Provide the (X, Y) coordinate of the cell's center where the given text is located.  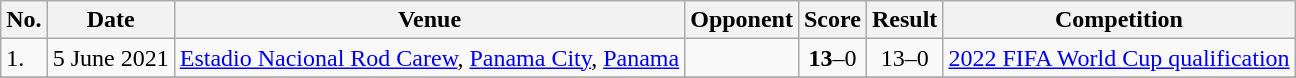
1. (24, 58)
Venue (430, 20)
Score (832, 20)
Opponent (742, 20)
Estadio Nacional Rod Carew, Panama City, Panama (430, 58)
Date (110, 20)
Result (904, 20)
5 June 2021 (110, 58)
Competition (1119, 20)
2022 FIFA World Cup qualification (1119, 58)
No. (24, 20)
